Output the [x, y] coordinate of the center of the cell containing the given text.  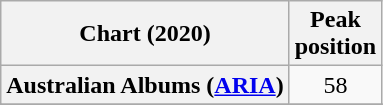
Chart (2020) [145, 34]
Peakposition [335, 34]
Australian Albums (ARIA) [145, 85]
58 [335, 85]
